Search for the cell housing the specified text and yield its [X, Y] center coordinate. 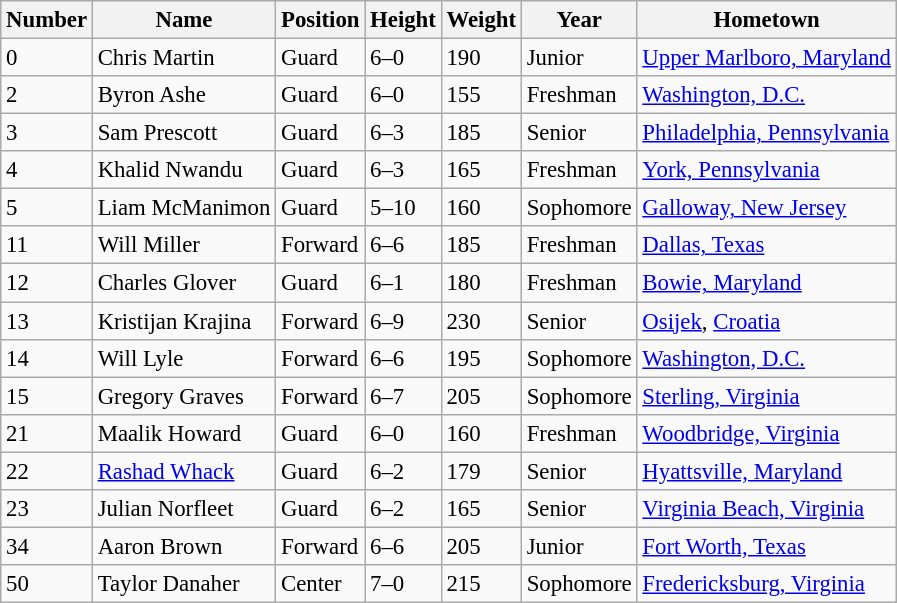
230 [481, 321]
23 [47, 509]
180 [481, 283]
Chris Martin [184, 58]
Hyattsville, Maryland [766, 471]
4 [47, 170]
21 [47, 433]
Gregory Graves [184, 396]
179 [481, 471]
Charles Glover [184, 283]
Upper Marlboro, Maryland [766, 58]
155 [481, 95]
Year [579, 20]
Weight [481, 20]
2 [47, 95]
Galloway, New Jersey [766, 208]
Rashad Whack [184, 471]
22 [47, 471]
5–10 [403, 208]
Liam McManimon [184, 208]
Aaron Brown [184, 546]
0 [47, 58]
Fort Worth, Texas [766, 546]
Will Lyle [184, 358]
Maalik Howard [184, 433]
14 [47, 358]
5 [47, 208]
Sterling, Virginia [766, 396]
Virginia Beach, Virginia [766, 509]
11 [47, 245]
Byron Ashe [184, 95]
Woodbridge, Virginia [766, 433]
6–7 [403, 396]
Position [320, 20]
Bowie, Maryland [766, 283]
15 [47, 396]
Julian Norfleet [184, 509]
Height [403, 20]
Name [184, 20]
Sam Prescott [184, 133]
Center [320, 584]
6–9 [403, 321]
Will Miller [184, 245]
6–1 [403, 283]
Number [47, 20]
Philadelphia, Pennsylvania [766, 133]
York, Pennsylvania [766, 170]
Hometown [766, 20]
50 [47, 584]
3 [47, 133]
190 [481, 58]
Khalid Nwandu [184, 170]
195 [481, 358]
Osijek, Croatia [766, 321]
Kristijan Krajina [184, 321]
Taylor Danaher [184, 584]
13 [47, 321]
12 [47, 283]
34 [47, 546]
Dallas, Texas [766, 245]
Fredericksburg, Virginia [766, 584]
215 [481, 584]
7–0 [403, 584]
